Find where the given text appears and provide that cell's center as [x, y] coordinate. 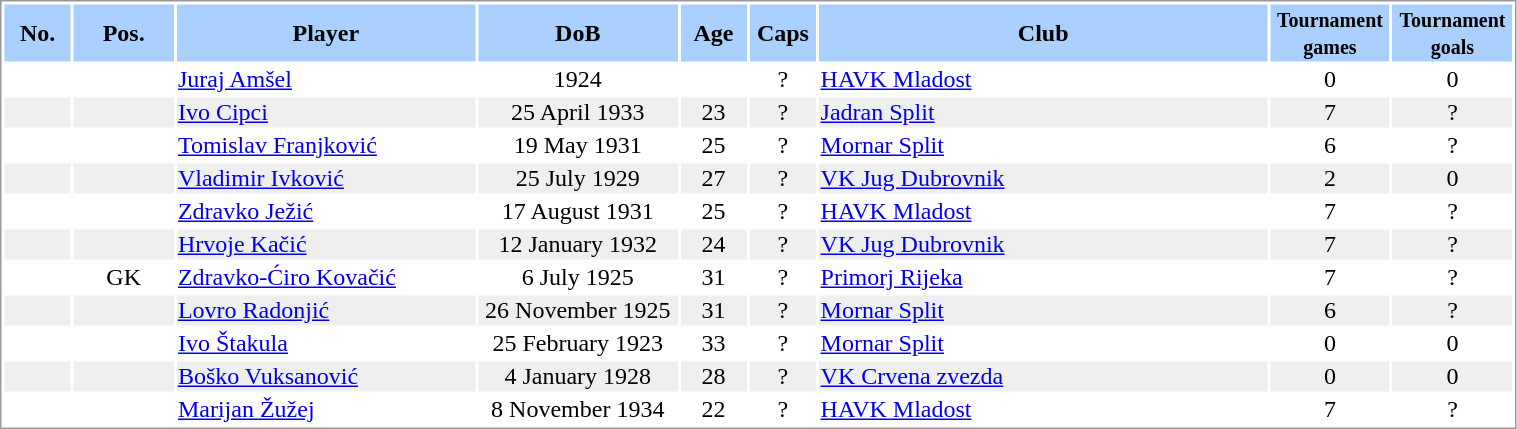
Tournamentgames [1330, 32]
Club [1043, 32]
Jadran Split [1043, 113]
Zdravko-Ćiro Kovačić [326, 277]
6 July 1925 [578, 277]
Zdravko Ježić [326, 211]
Caps [783, 32]
Age [713, 32]
27 [713, 179]
Juraj Amšel [326, 79]
23 [713, 113]
Player [326, 32]
Boško Vuksanović [326, 377]
4 January 1928 [578, 377]
Hrvoje Kačić [326, 245]
1924 [578, 79]
24 [713, 245]
19 May 1931 [578, 145]
Lovro Radonjić [326, 311]
Marijan Žužej [326, 409]
2 [1330, 179]
25 February 1923 [578, 343]
VK Crvena zvezda [1043, 377]
33 [713, 343]
Primorj Rijeka [1043, 277]
Vladimir Ivković [326, 179]
12 January 1932 [578, 245]
GK [124, 277]
25 July 1929 [578, 179]
26 November 1925 [578, 311]
Tomislav Franjković [326, 145]
22 [713, 409]
25 April 1933 [578, 113]
8 November 1934 [578, 409]
17 August 1931 [578, 211]
28 [713, 377]
Ivo Štakula [326, 343]
No. [37, 32]
DoB [578, 32]
Ivo Cipci [326, 113]
Pos. [124, 32]
Tournamentgoals [1453, 32]
